From the cell containing the given text, extract its center point as [X, Y] coordinate. 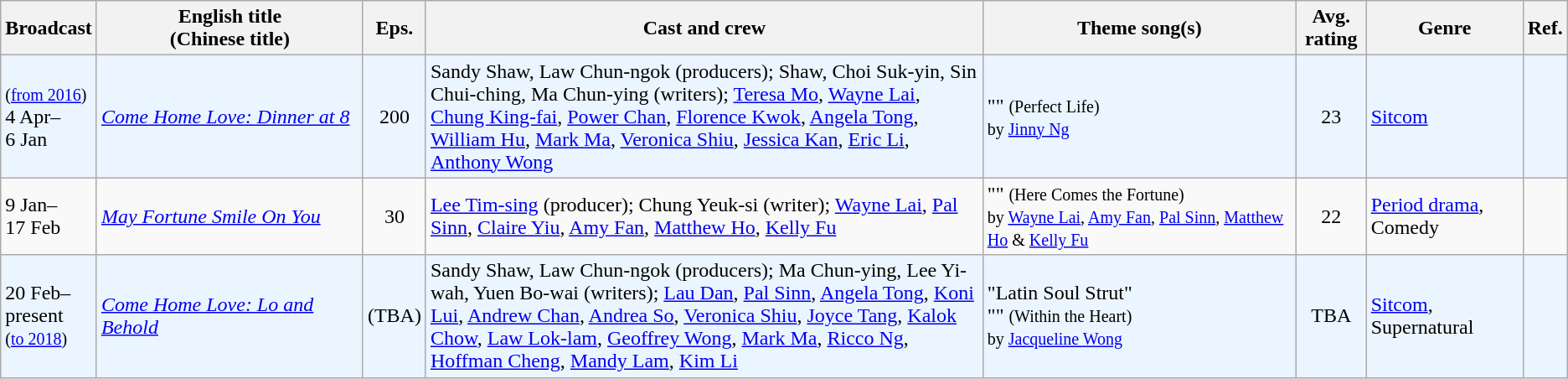
30 [394, 216]
20 Feb–present (to 2018) [49, 316]
"Latin Soul Strut""" (Within the Heart)by Jacqueline Wong [1139, 316]
Broadcast [49, 29]
Cast and crew [704, 29]
(from 2016)4 Apr–6 Jan [49, 117]
Genre [1444, 29]
(TBA) [394, 316]
TBA [1331, 316]
23 [1331, 117]
Come Home Love: Lo and Behold [230, 316]
Eps. [394, 29]
Sitcom, Supernatural [1444, 316]
English title (Chinese title) [230, 29]
Ref. [1545, 29]
"" (Perfect Life)by Jinny Ng [1139, 117]
"" (Here Comes the Fortune)by Wayne Lai, Amy Fan, Pal Sinn, Matthew Ho & Kelly Fu [1139, 216]
May Fortune Smile On You [230, 216]
200 [394, 117]
Come Home Love: Dinner at 8 [230, 117]
Avg. rating [1331, 29]
Theme song(s) [1139, 29]
22 [1331, 216]
9 Jan–17 Feb [49, 216]
Period drama, Comedy [1444, 216]
Lee Tim-sing (producer); Chung Yeuk-si (writer); Wayne Lai, Pal Sinn, Claire Yiu, Amy Fan, Matthew Ho, Kelly Fu [704, 216]
Sitcom [1444, 117]
